Identify which cell holds the provided text, then report its (X, Y) central coordinate. 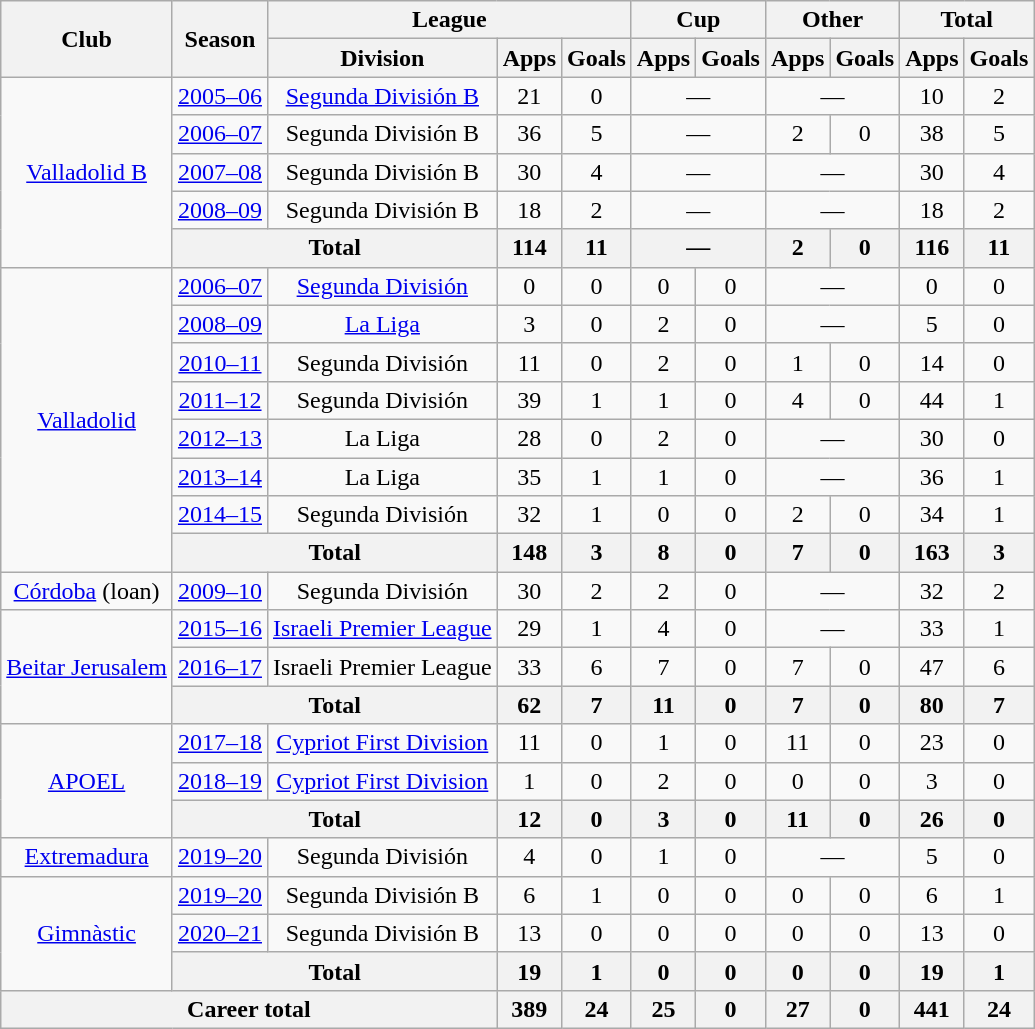
2005–06 (220, 96)
12 (529, 819)
148 (529, 553)
47 (932, 667)
38 (932, 134)
Club (87, 39)
Valladolid B (87, 172)
389 (529, 1009)
Career total (249, 1009)
35 (529, 477)
APOEL (87, 781)
League (449, 20)
Season (220, 39)
2007–08 (220, 172)
26 (932, 819)
39 (529, 400)
8 (663, 553)
163 (932, 553)
Córdoba (loan) (87, 591)
10 (932, 96)
Beitar Jerusalem (87, 667)
2014–15 (220, 515)
34 (932, 515)
21 (529, 96)
14 (932, 362)
114 (529, 248)
27 (797, 1009)
441 (932, 1009)
2020–21 (220, 933)
2015–16 (220, 629)
2011–12 (220, 400)
23 (932, 743)
25 (663, 1009)
80 (932, 705)
2009–10 (220, 591)
2017–18 (220, 743)
Division (382, 58)
44 (932, 400)
62 (529, 705)
29 (529, 629)
2016–17 (220, 667)
116 (932, 248)
Valladolid (87, 419)
28 (529, 438)
Other (832, 20)
2013–14 (220, 477)
Gimnàstic (87, 933)
Extremadura (87, 857)
Cup (698, 20)
2012–13 (220, 438)
2018–19 (220, 781)
2010–11 (220, 362)
